Pinpoint the cell where the given text exists, returning its (X, Y) midpoint coordinate. 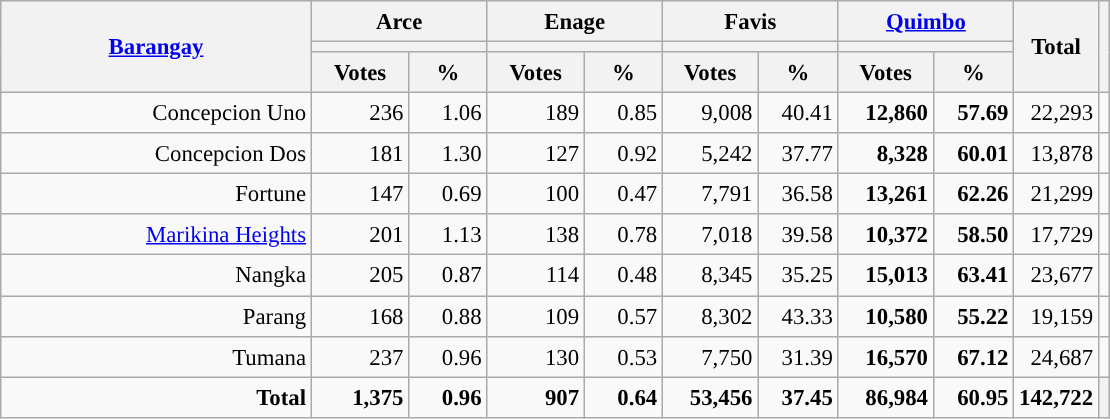
1,375 (360, 398)
37.45 (798, 398)
7,018 (710, 234)
10,372 (886, 234)
53,456 (710, 398)
16,570 (886, 356)
Favis (751, 22)
19,159 (1056, 316)
142,722 (1056, 398)
0.87 (448, 276)
0.47 (623, 194)
63.41 (973, 276)
60.95 (973, 398)
Quimbo (926, 22)
237 (360, 356)
24,687 (1056, 356)
35.25 (798, 276)
168 (360, 316)
40.41 (798, 114)
58.50 (973, 234)
0.48 (623, 276)
1.13 (448, 234)
181 (360, 154)
10,580 (886, 316)
Concepcion Uno (156, 114)
13,878 (1056, 154)
7,750 (710, 356)
1.06 (448, 114)
86,984 (886, 398)
Tumana (156, 356)
Arce (399, 22)
36.58 (798, 194)
57.69 (973, 114)
0.92 (623, 154)
Enage (575, 22)
0.57 (623, 316)
189 (536, 114)
205 (360, 276)
0.53 (623, 356)
8,345 (710, 276)
Fortune (156, 194)
138 (536, 234)
8,328 (886, 154)
62.26 (973, 194)
39.58 (798, 234)
100 (536, 194)
9,008 (710, 114)
0.78 (623, 234)
1.30 (448, 154)
17,729 (1056, 234)
5,242 (710, 154)
60.01 (973, 154)
7,791 (710, 194)
109 (536, 316)
0.69 (448, 194)
23,677 (1056, 276)
127 (536, 154)
Concepcion Dos (156, 154)
15,013 (886, 276)
0.64 (623, 398)
0.85 (623, 114)
67.12 (973, 356)
31.39 (798, 356)
130 (536, 356)
55.22 (973, 316)
236 (360, 114)
147 (360, 194)
21,299 (1056, 194)
22,293 (1056, 114)
114 (536, 276)
13,261 (886, 194)
37.77 (798, 154)
907 (536, 398)
0.88 (448, 316)
Nangka (156, 276)
Marikina Heights (156, 234)
Parang (156, 316)
43.33 (798, 316)
201 (360, 234)
Barangay (156, 47)
8,302 (710, 316)
12,860 (886, 114)
